Scan for the cell matching the given text and deliver its [X, Y] coordinate at center. 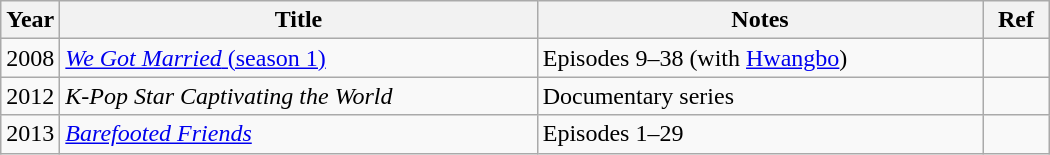
2013 [30, 134]
2008 [30, 58]
Episodes 1–29 [760, 134]
Notes [760, 20]
Ref [1016, 20]
2012 [30, 96]
We Got Married (season 1) [298, 58]
Barefooted Friends [298, 134]
Episodes 9–38 (with Hwangbo) [760, 58]
Year [30, 20]
Documentary series [760, 96]
Title [298, 20]
K-Pop Star Captivating the World [298, 96]
